Pinpoint the cell where the given text exists, returning its [X, Y] midpoint coordinate. 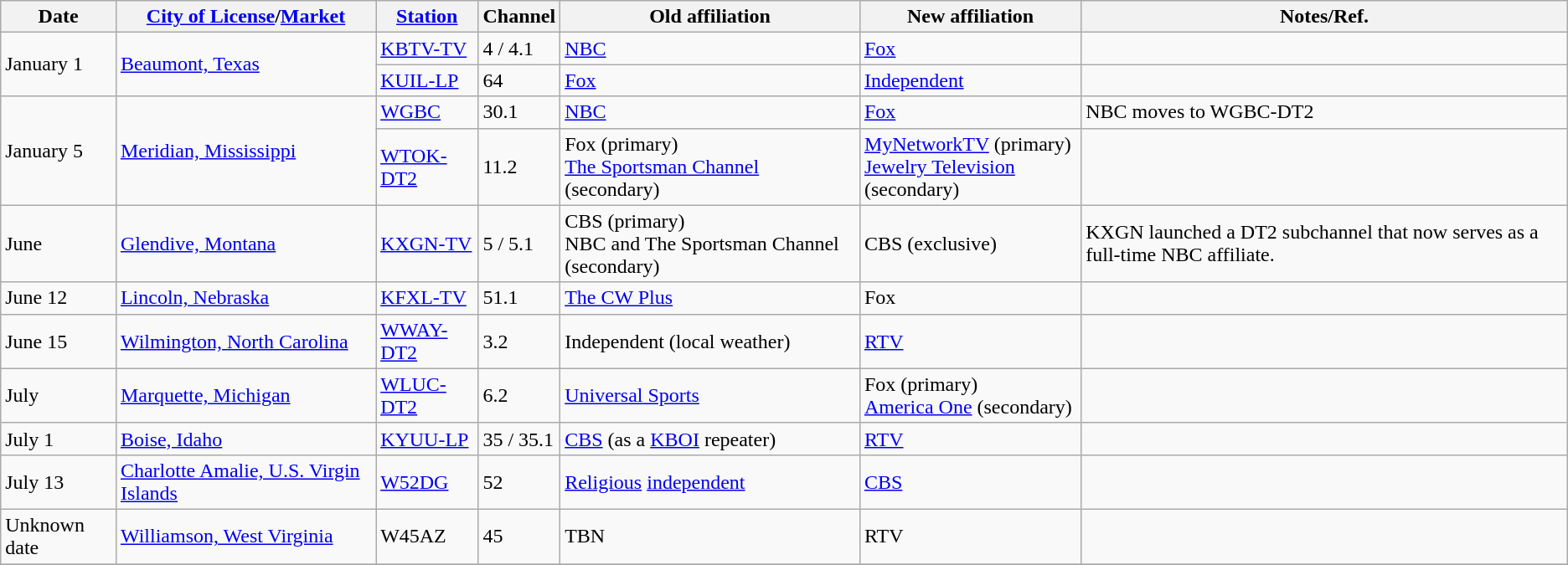
July [59, 395]
35 / 35.1 [519, 439]
KFXL-TV [427, 298]
Wilmington, North Carolina [245, 342]
Date [59, 17]
Unknown date [59, 536]
Beaumont, Texas [245, 64]
KUIL-LP [427, 80]
Lincoln, Nebraska [245, 298]
Universal Sports [710, 395]
52 [519, 482]
July 13 [59, 482]
TBN [710, 536]
5 / 5.1 [519, 244]
64 [519, 80]
Notes/Ref. [1325, 17]
Fox (primary) America One (secondary) [970, 395]
Williamson, West Virginia [245, 536]
June 15 [59, 342]
KBTV-TV [427, 49]
June 12 [59, 298]
Meridian, Mississippi [245, 151]
Station [427, 17]
11.2 [519, 167]
MyNetworkTV (primary) Jewelry Television (secondary) [970, 167]
June [59, 244]
The CW Plus [710, 298]
July 1 [59, 439]
Religious independent [710, 482]
Charlotte Amalie, U.S. Virgin Islands [245, 482]
CBS (as a KBOI repeater) [710, 439]
6.2 [519, 395]
KYUU-LP [427, 439]
Fox (primary) The Sportsman Channel (secondary) [710, 167]
New affiliation [970, 17]
30.1 [519, 112]
Independent [970, 80]
45 [519, 536]
CBS (exclusive) [970, 244]
NBC moves to WGBC-DT2 [1325, 112]
Channel [519, 17]
Old affiliation [710, 17]
WLUC-DT2 [427, 395]
Marquette, Michigan [245, 395]
CBS [970, 482]
KXGN launched a DT2 subchannel that now serves as a full-time NBC affiliate. [1325, 244]
KXGN-TV [427, 244]
51.1 [519, 298]
Boise, Idaho [245, 439]
4 / 4.1 [519, 49]
CBS (primary) NBC and The Sportsman Channel (secondary) [710, 244]
3.2 [519, 342]
W52DG [427, 482]
January 1 [59, 64]
Independent (local weather) [710, 342]
City of License/Market [245, 17]
WTOK-DT2 [427, 167]
WWAY-DT2 [427, 342]
W45AZ [427, 536]
January 5 [59, 151]
Glendive, Montana [245, 244]
WGBC [427, 112]
